Find where the given text appears and provide that cell's center as (x, y) coordinate. 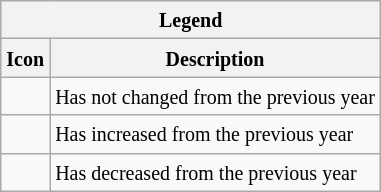
Legend (191, 20)
Has increased from the previous year (216, 134)
Has decreased from the previous year (216, 172)
Has not changed from the previous year (216, 96)
Description (216, 58)
Icon (26, 58)
